Detect which cell encompasses the target text, then output its [x, y] center coordinate. 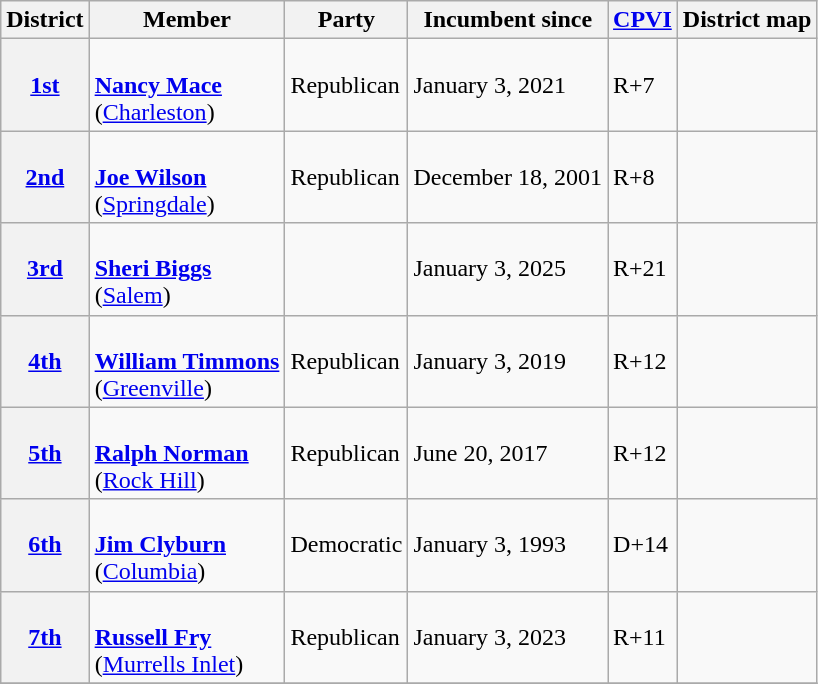
Ralph Norman(Rock Hill) [187, 453]
R+7 [643, 85]
Sheri Biggs(Salem) [187, 269]
CPVI [643, 20]
January 3, 1993 [508, 545]
5th [45, 453]
December 18, 2001 [508, 177]
7th [45, 637]
Democratic [346, 545]
Incumbent since [508, 20]
Russell Fry(Murrells Inlet) [187, 637]
January 3, 2019 [508, 361]
Jim Clyburn(Columbia) [187, 545]
D+14 [643, 545]
William Timmons(Greenville) [187, 361]
3rd [45, 269]
Party [346, 20]
2nd [45, 177]
January 3, 2021 [508, 85]
January 3, 2025 [508, 269]
R+21 [643, 269]
6th [45, 545]
District [45, 20]
4th [45, 361]
January 3, 2023 [508, 637]
District map [747, 20]
Nancy Mace(Charleston) [187, 85]
1st [45, 85]
R+8 [643, 177]
June 20, 2017 [508, 453]
Member [187, 20]
Joe Wilson(Springdale) [187, 177]
R+11 [643, 637]
